Capture the cell that displays the provided text and extract its (X, Y) central coordinate. 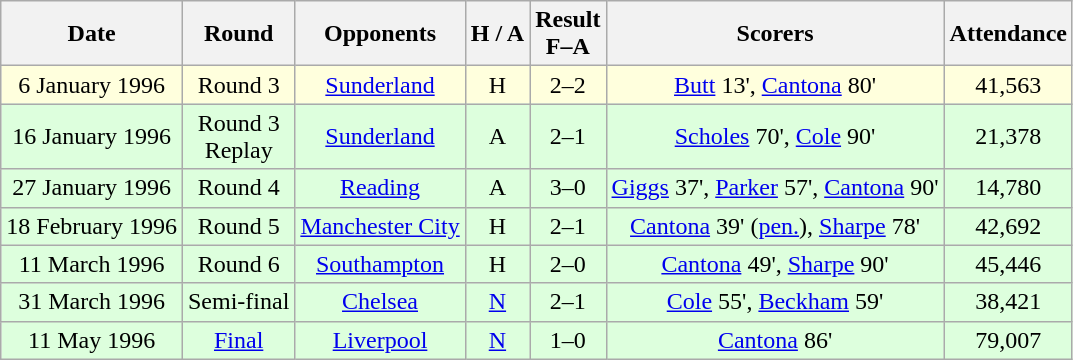
Butt 13', Cantona 80' (775, 85)
Cantona 86' (775, 340)
Scorers (775, 34)
3–0 (568, 188)
Scholes 70', Cole 90' (775, 136)
Round 6 (238, 264)
6 January 1996 (92, 85)
27 January 1996 (92, 188)
Opponents (380, 34)
Round 4 (238, 188)
Round 5 (238, 226)
11 March 1996 (92, 264)
Round 3Replay (238, 136)
ResultF–A (568, 34)
Chelsea (380, 302)
42,692 (1008, 226)
1–0 (568, 340)
Round (238, 34)
11 May 1996 (92, 340)
Manchester City (380, 226)
16 January 1996 (92, 136)
21,378 (1008, 136)
Cantona 39' (pen.), Sharpe 78' (775, 226)
14,780 (1008, 188)
Reading (380, 188)
Date (92, 34)
2–2 (568, 85)
Attendance (1008, 34)
38,421 (1008, 302)
H / A (497, 34)
31 March 1996 (92, 302)
18 February 1996 (92, 226)
Semi-final (238, 302)
Giggs 37', Parker 57', Cantona 90' (775, 188)
2–0 (568, 264)
Southampton (380, 264)
41,563 (1008, 85)
Round 3 (238, 85)
79,007 (1008, 340)
Final (238, 340)
Cantona 49', Sharpe 90' (775, 264)
Cole 55', Beckham 59' (775, 302)
45,446 (1008, 264)
Liverpool (380, 340)
